Extract the [X, Y] coordinate from the center of the cell holding the provided text.  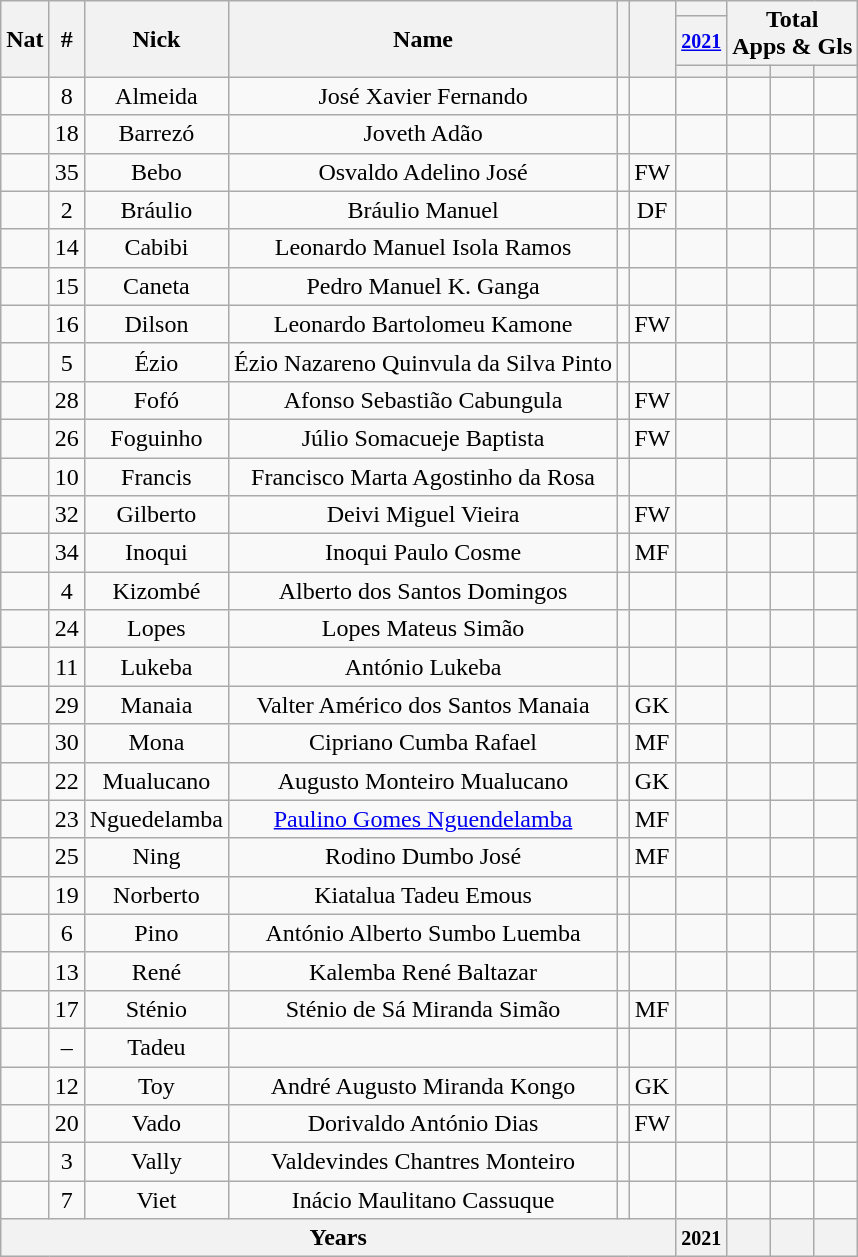
Cabibi [156, 248]
24 [66, 629]
Foguinho [156, 438]
António Lukeba [424, 667]
6 [66, 933]
José Xavier Fernando [424, 96]
19 [66, 895]
Lopes Mateus Simão [424, 629]
3 [66, 1162]
Lopes [156, 629]
Sténio [156, 1009]
Kiatalua Tadeu Emous [424, 895]
TotalApps & Gls [792, 34]
DF [652, 210]
Leonardo Bartolomeu Kamone [424, 324]
Francis [156, 477]
14 [66, 248]
Lukeba [156, 667]
Sténio de Sá Miranda Simão [424, 1009]
– [66, 1047]
Ézio [156, 362]
Rodino Dumbo José [424, 857]
Francisco Marta Agostinho da Rosa [424, 477]
30 [66, 743]
Years [338, 1238]
26 [66, 438]
Toy [156, 1085]
32 [66, 515]
Valdevindes Chantres Monteiro [424, 1162]
2 [66, 210]
Pino [156, 933]
Vado [156, 1124]
Alberto dos Santos Domingos [424, 591]
8 [66, 96]
Norberto [156, 895]
Nat [25, 39]
Caneta [156, 286]
Joveth Adão [424, 134]
Osvaldo Adelino José [424, 172]
4 [66, 591]
Cipriano Cumba Rafael [424, 743]
Augusto Monteiro Mualucano [424, 781]
Viet [156, 1200]
René [156, 971]
Barrezó [156, 134]
20 [66, 1124]
28 [66, 400]
Nick [156, 39]
Kalemba René Baltazar [424, 971]
Paulino Gomes Nguendelamba [424, 819]
Dorivaldo António Dias [424, 1124]
Mona [156, 743]
10 [66, 477]
34 [66, 553]
12 [66, 1085]
Vally [156, 1162]
Bráulio Manuel [424, 210]
Inácio Maulitano Cassuque [424, 1200]
18 [66, 134]
Júlio Somacueje Baptista [424, 438]
13 [66, 971]
Manaia [156, 705]
Leonardo Manuel Isola Ramos [424, 248]
29 [66, 705]
15 [66, 286]
17 [66, 1009]
Nguedelamba [156, 819]
7 [66, 1200]
5 [66, 362]
Dilson [156, 324]
25 [66, 857]
António Alberto Sumbo Luemba [424, 933]
Pedro Manuel K. Ganga [424, 286]
Valter Américo dos Santos Manaia [424, 705]
Fofó [156, 400]
Inoqui [156, 553]
Kizombé [156, 591]
35 [66, 172]
Afonso Sebastião Cabungula [424, 400]
Mualucano [156, 781]
Gilberto [156, 515]
Bráulio [156, 210]
22 [66, 781]
# [66, 39]
Deivi Miguel Vieira [424, 515]
Ézio Nazareno Quinvula da Silva Pinto [424, 362]
11 [66, 667]
Name [424, 39]
23 [66, 819]
Bebo [156, 172]
Almeida [156, 96]
Ning [156, 857]
16 [66, 324]
Tadeu [156, 1047]
Inoqui Paulo Cosme [424, 553]
André Augusto Miranda Kongo [424, 1085]
